From the cell containing the given text, extract its center point as [X, Y] coordinate. 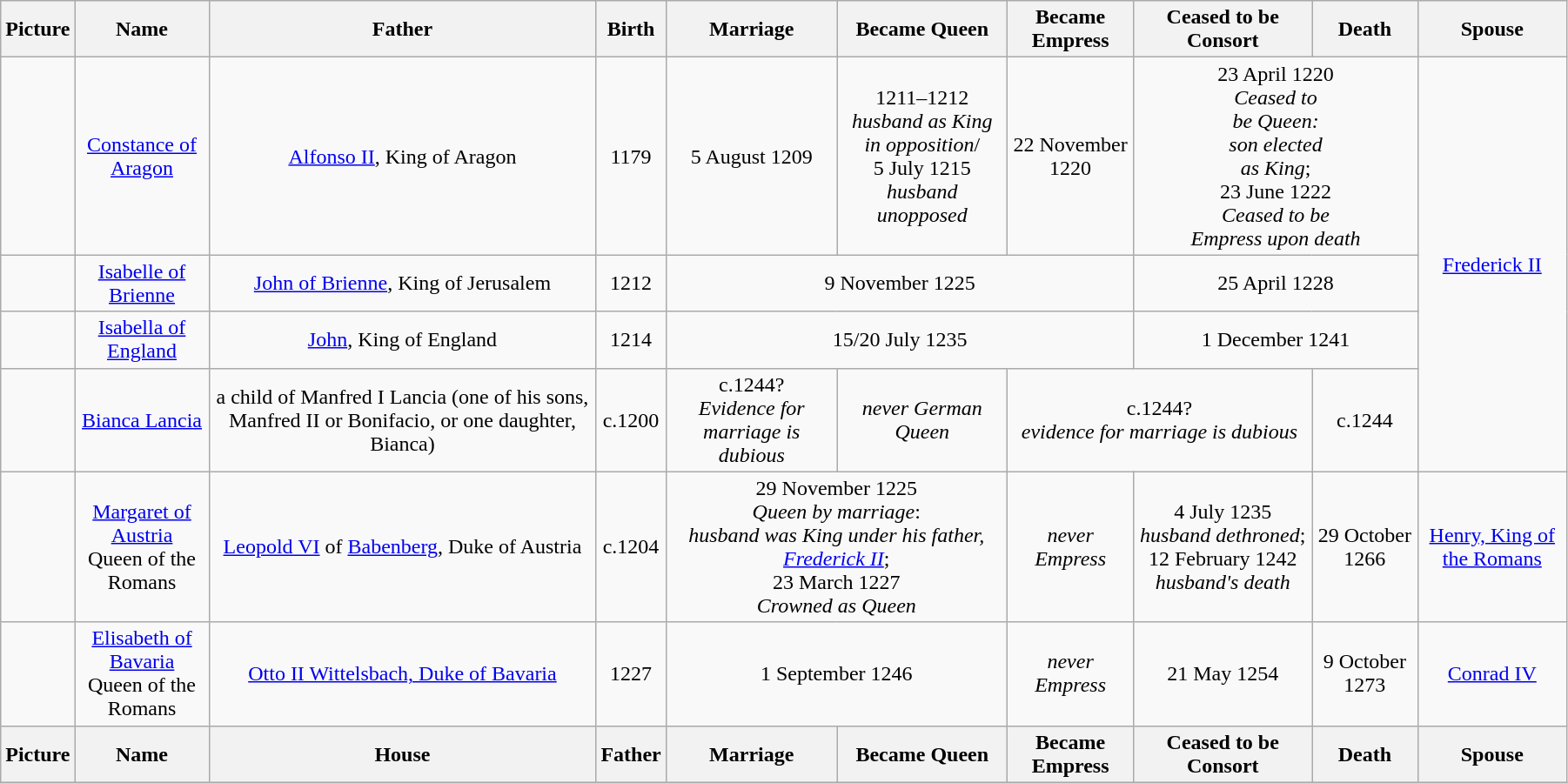
1 September 1246 [836, 673]
29 November 1225Queen by marriage:husband was King under his father, Frederick II;23 March 1227 Crowned as Queen [836, 546]
Isabelle of Brienne [142, 284]
c.1204 [631, 546]
John of Brienne, King of Jerusalem [402, 284]
4 July 1235 husband dethroned; 12 February 1242 husband's death [1223, 546]
Alfonso II, King of Aragon [402, 157]
29 October 1266 [1365, 546]
John, King of England [402, 339]
Constance of Aragon [142, 157]
Bianca Lancia [142, 419]
1179 [631, 157]
1227 [631, 673]
23 April 1220Ceased to be Queen: son elected as King; 23 June 1222Ceased to be Empress upon death [1276, 157]
Birth [631, 30]
c.1244?evidence for marriage is dubious [1159, 419]
1214 [631, 339]
Isabella of England [142, 339]
9 October 1273 [1365, 673]
21 May 1254 [1223, 673]
Frederick II [1491, 264]
15/20 July 1235 [900, 339]
Otto II Wittelsbach, Duke of Bavaria [402, 673]
Margaret of AustriaQueen of the Romans [142, 546]
c.1200 [631, 419]
c.1244?Evidence for marriage is dubious [752, 419]
never German Queen [922, 419]
1211–1212husband as King in opposition/5 July 1215husband unopposed [922, 157]
c.1244 [1365, 419]
1212 [631, 284]
9 November 1225 [900, 284]
Henry, King of the Romans [1491, 546]
Leopold VI of Babenberg, Duke of Austria [402, 546]
1 December 1241 [1276, 339]
22 November 1220 [1070, 157]
Elisabeth of BavariaQueen of the Romans [142, 673]
a child of Manfred I Lancia (one of his sons, Manfred II or Bonifacio, or one daughter, Bianca) [402, 419]
Conrad IV [1491, 673]
25 April 1228 [1276, 284]
5 August 1209 [752, 157]
House [402, 753]
